Provide the (X, Y) coordinate of the cell's center where the given text is located.  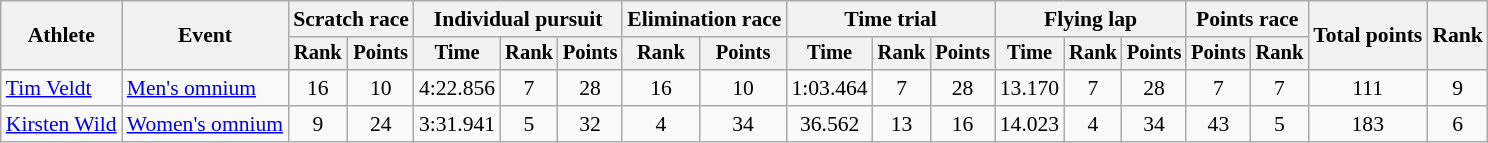
13.170 (1030, 88)
111 (1368, 88)
Points race (1247, 19)
Total points (1368, 36)
1:03.464 (829, 88)
13 (902, 124)
14.023 (1030, 124)
Event (205, 36)
Kirsten Wild (62, 124)
Scratch race (351, 19)
Athlete (62, 36)
Flying lap (1090, 19)
3:31.941 (457, 124)
6 (1458, 124)
24 (380, 124)
183 (1368, 124)
32 (590, 124)
4:22.856 (457, 88)
Individual pursuit (518, 19)
36.562 (829, 124)
Elimination race (704, 19)
Tim Veldt (62, 88)
Men's omnium (205, 88)
43 (1218, 124)
Women's omnium (205, 124)
Time trial (890, 19)
